Scan for the cell matching the given text and deliver its (x, y) coordinate at center. 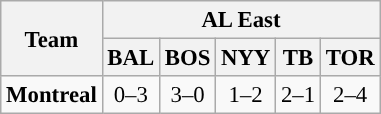
3–0 (187, 95)
BOS (187, 58)
TOR (350, 58)
AL East (241, 20)
0–3 (130, 95)
Team (52, 38)
TB (298, 58)
BAL (130, 58)
1–2 (246, 95)
2–1 (298, 95)
NYY (246, 58)
2–4 (350, 95)
Montreal (52, 95)
